Output the [X, Y] coordinate of the center of the cell containing the given text.  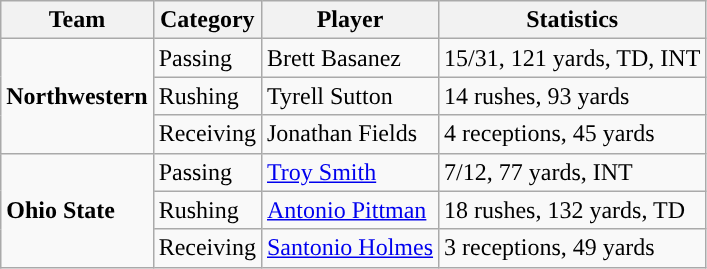
3 receptions, 49 yards [572, 248]
Ohio State [77, 210]
7/12, 77 yards, INT [572, 172]
Category [207, 20]
Troy Smith [350, 172]
4 receptions, 45 yards [572, 134]
Antonio Pittman [350, 210]
Player [350, 20]
15/31, 121 yards, TD, INT [572, 58]
14 rushes, 93 yards [572, 96]
Statistics [572, 20]
18 rushes, 132 yards, TD [572, 210]
Northwestern [77, 96]
Tyrell Sutton [350, 96]
Brett Basanez [350, 58]
Santonio Holmes [350, 248]
Jonathan Fields [350, 134]
Team [77, 20]
